Find where the given text appears and provide that cell's center as (X, Y) coordinate. 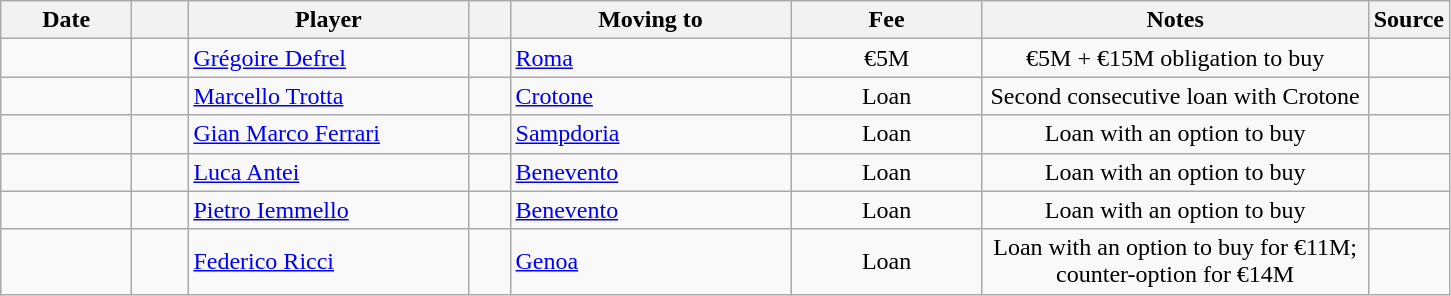
Luca Antei (328, 172)
Pietro Iemmello (328, 210)
Genoa (650, 262)
€5M + €15M obligation to buy (1175, 58)
Moving to (650, 20)
Source (1408, 20)
Federico Ricci (328, 262)
Crotone (650, 96)
Second consecutive loan with Crotone (1175, 96)
Date (66, 20)
Fee (886, 20)
Sampdoria (650, 134)
Grégoire Defrel (328, 58)
Notes (1175, 20)
Player (328, 20)
Marcello Trotta (328, 96)
Roma (650, 58)
Gian Marco Ferrari (328, 134)
Loan with an option to buy for €11M; counter-option for €14M (1175, 262)
€5M (886, 58)
